Provide the (X, Y) coordinate of the cell's center where the given text is located.  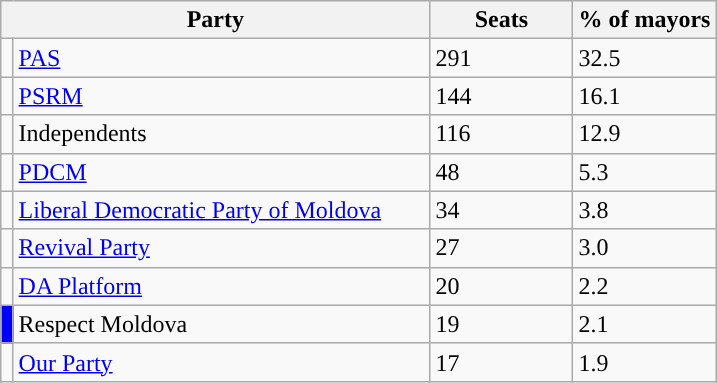
Our Party (222, 362)
DA Platform (222, 286)
Seats (502, 20)
Party (216, 20)
116 (502, 134)
3.0 (644, 248)
PAS (222, 58)
5.3 (644, 172)
Independents (222, 134)
3.8 (644, 210)
17 (502, 362)
32.5 (644, 58)
48 (502, 172)
20 (502, 286)
Liberal Democratic Party of Moldova (222, 210)
27 (502, 248)
19 (502, 324)
% of mayors (644, 20)
16.1 (644, 96)
Revival Party (222, 248)
12.9 (644, 134)
2.2 (644, 286)
PDCM (222, 172)
1.9 (644, 362)
PSRM (222, 96)
Respect Moldova (222, 324)
144 (502, 96)
291 (502, 58)
34 (502, 210)
2.1 (644, 324)
